Scan for the cell matching the given text and deliver its (x, y) coordinate at center. 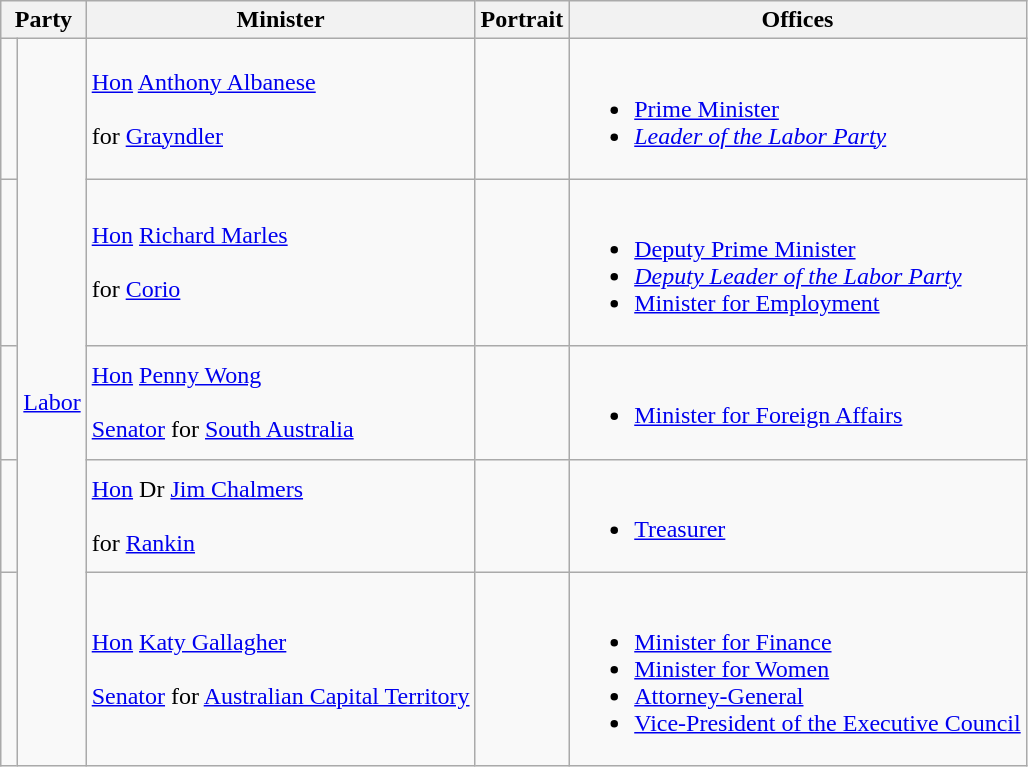
Portrait (522, 20)
Hon Richard Marles for Corio (280, 262)
Hon Penny Wong Senator for South Australia (280, 402)
Treasurer (798, 516)
Party (44, 20)
Minister (280, 20)
Hon Anthony Albanese for Grayndler (280, 109)
Deputy Prime MinisterDeputy Leader of the Labor PartyMinister for Employment (798, 262)
Hon Katy Gallagher Senator for Australian Capital Territory (280, 669)
Offices (798, 20)
Hon Dr Jim Chalmers for Rankin (280, 516)
Labor (52, 402)
Prime MinisterLeader of the Labor Party (798, 109)
Minister for FinanceMinister for WomenAttorney-GeneralVice-President of the Executive Council (798, 669)
Minister for Foreign Affairs (798, 402)
